Identify which cell holds the provided text, then report its [X, Y] central coordinate. 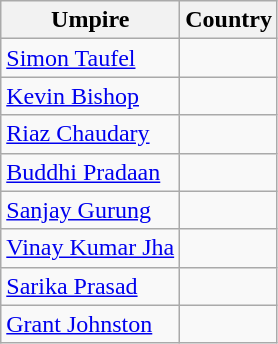
Buddhi Pradaan [90, 172]
Simon Taufel [90, 58]
Vinay Kumar Jha [90, 248]
Sanjay Gurung [90, 210]
Umpire [90, 20]
Country [229, 20]
Riaz Chaudary [90, 134]
Grant Johnston [90, 324]
Sarika Prasad [90, 286]
Kevin Bishop [90, 96]
